Extract the (X, Y) coordinate from the center of the cell holding the provided text.  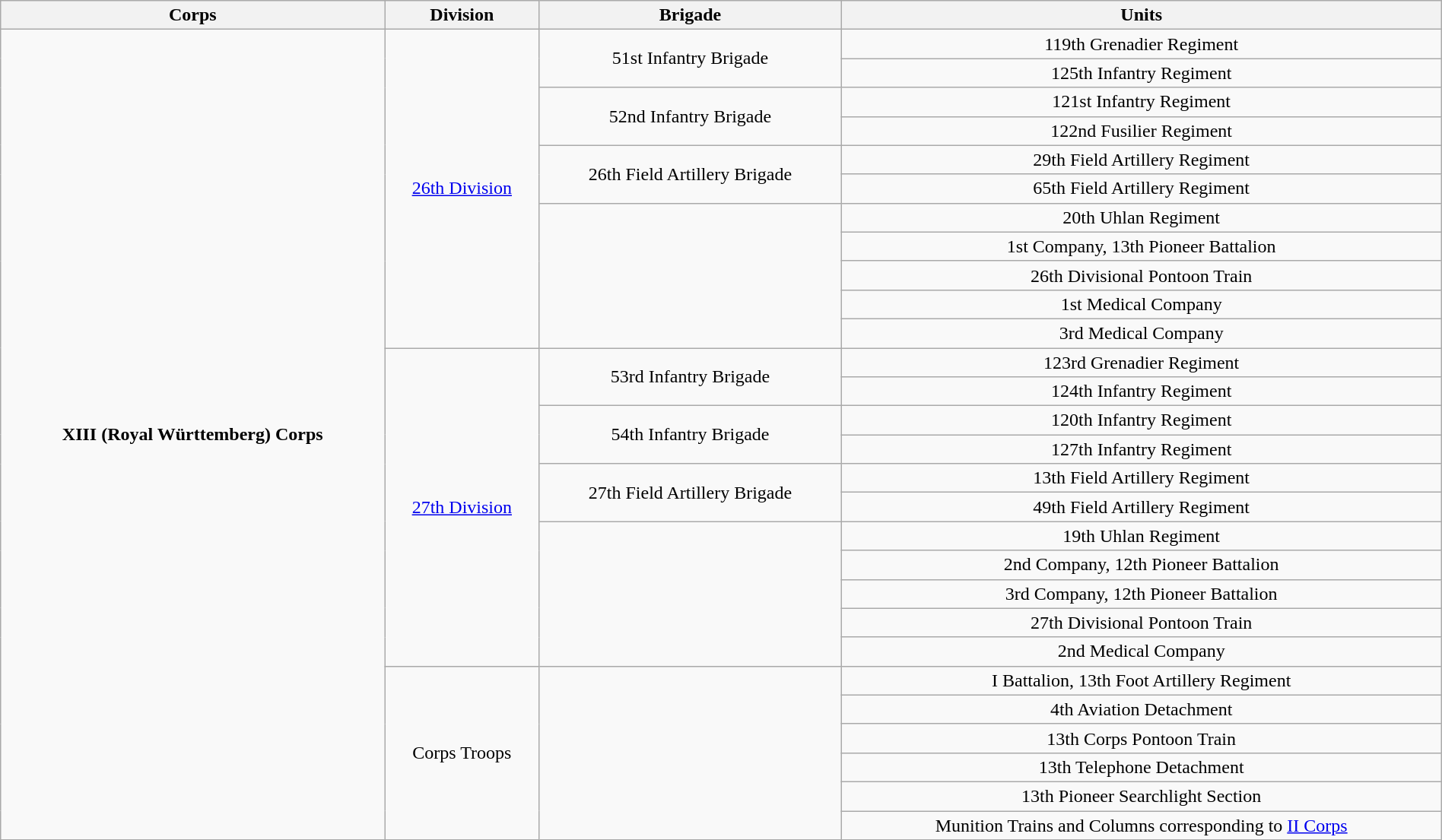
52nd Infantry Brigade (691, 116)
Units (1141, 15)
2nd Company, 12th Pioneer Battalion (1141, 565)
26th Field Artillery Brigade (691, 174)
1st Company, 13th Pioneer Battalion (1141, 246)
I Battalion, 13th Foot Artillery Regiment (1141, 680)
124th Infantry Regiment (1141, 391)
27th Division (462, 508)
27th Divisional Pontoon Train (1141, 623)
Corps Troops (462, 753)
Corps (193, 15)
125th Infantry Regiment (1141, 73)
53rd Infantry Brigade (691, 377)
122nd Fusilier Regiment (1141, 131)
Brigade (691, 15)
19th Uhlan Regiment (1141, 536)
13th Field Artillery Regiment (1141, 478)
13th Corps Pontoon Train (1141, 738)
119th Grenadier Regiment (1141, 44)
3rd Medical Company (1141, 333)
27th Field Artillery Brigade (691, 493)
20th Uhlan Regiment (1141, 217)
3rd Company, 12th Pioneer Battalion (1141, 594)
29th Field Artillery Regiment (1141, 160)
65th Field Artillery Regiment (1141, 189)
4th Aviation Detachment (1141, 709)
Division (462, 15)
49th Field Artillery Regiment (1141, 507)
1st Medical Company (1141, 304)
120th Infantry Regiment (1141, 420)
13th Pioneer Searchlight Section (1141, 796)
13th Telephone Detachment (1141, 767)
123rd Grenadier Regiment (1141, 363)
51st Infantry Brigade (691, 59)
26th Divisional Pontoon Train (1141, 275)
XIII (Royal Württemberg) Corps (193, 435)
26th Division (462, 189)
54th Infantry Brigade (691, 435)
121st Infantry Regiment (1141, 102)
Munition Trains and Columns corresponding to II Corps (1141, 825)
127th Infantry Regiment (1141, 449)
2nd Medical Company (1141, 651)
